For the text-containing cell, return its midpoint in (x, y) coordinate format. 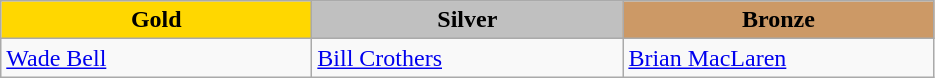
Brian MacLaren (778, 58)
Silver (468, 20)
Gold (156, 20)
Wade Bell (156, 58)
Bill Crothers (468, 58)
Bronze (778, 20)
